Locate the cell with the specified text and output its [X, Y] center coordinate. 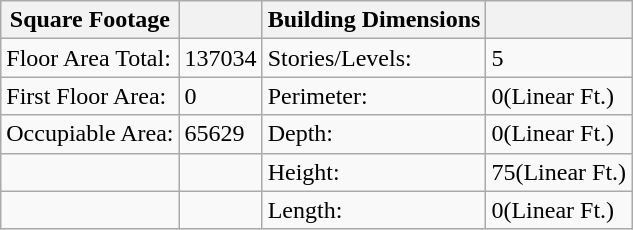
75(Linear Ft.) [559, 172]
Stories/Levels: [374, 58]
5 [559, 58]
Square Footage [90, 20]
Occupiable Area: [90, 134]
Floor Area Total: [90, 58]
Depth: [374, 134]
Height: [374, 172]
Building Dimensions [374, 20]
65629 [220, 134]
137034 [220, 58]
First Floor Area: [90, 96]
Perimeter: [374, 96]
Length: [374, 210]
0 [220, 96]
